Determine the (X, Y) coordinate at the center of the cell enclosing the given text.  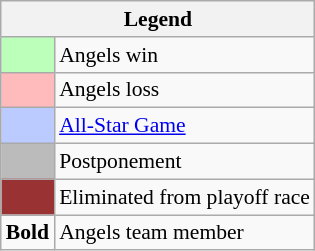
Angels loss (184, 90)
Postponement (184, 162)
Angels win (184, 55)
All-Star Game (184, 126)
Bold (28, 233)
Angels team member (184, 233)
Legend (158, 19)
Eliminated from playoff race (184, 197)
